Extract the (X, Y) coordinate from the center of the cell holding the provided text.  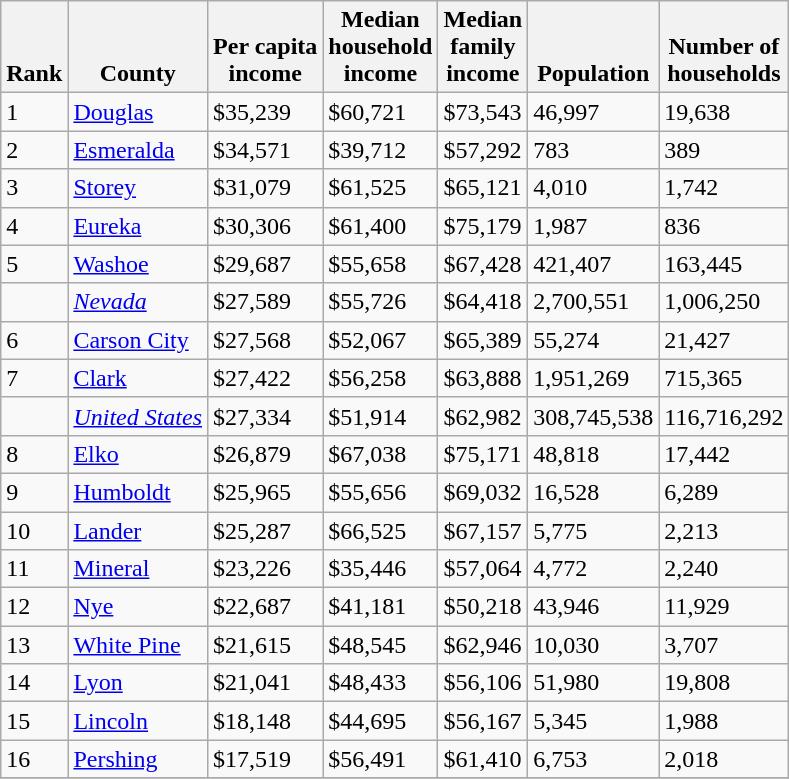
116,716,292 (724, 416)
Mineral (138, 569)
5,345 (594, 721)
$39,712 (380, 150)
$55,726 (380, 302)
$27,589 (266, 302)
783 (594, 150)
$55,658 (380, 264)
715,365 (724, 378)
2,213 (724, 531)
13 (34, 645)
Medianfamilyincome (483, 47)
$29,687 (266, 264)
$57,292 (483, 150)
55,274 (594, 340)
7 (34, 378)
$64,418 (483, 302)
Storey (138, 188)
Medianhouseholdincome (380, 47)
$21,041 (266, 683)
16 (34, 759)
$69,032 (483, 492)
Eureka (138, 226)
48,818 (594, 454)
United States (138, 416)
$48,545 (380, 645)
White Pine (138, 645)
10,030 (594, 645)
$21,615 (266, 645)
1 (34, 112)
3 (34, 188)
308,745,538 (594, 416)
Carson City (138, 340)
16,528 (594, 492)
Clark (138, 378)
Elko (138, 454)
$56,167 (483, 721)
$44,695 (380, 721)
6 (34, 340)
$25,287 (266, 531)
46,997 (594, 112)
15 (34, 721)
$26,879 (266, 454)
2,700,551 (594, 302)
$35,239 (266, 112)
$27,334 (266, 416)
5,775 (594, 531)
421,407 (594, 264)
County (138, 47)
6,753 (594, 759)
4,772 (594, 569)
11,929 (724, 607)
11 (34, 569)
$56,258 (380, 378)
$73,543 (483, 112)
19,808 (724, 683)
$22,687 (266, 607)
6,289 (724, 492)
$51,914 (380, 416)
836 (724, 226)
$41,181 (380, 607)
$50,218 (483, 607)
$25,965 (266, 492)
14 (34, 683)
$34,571 (266, 150)
$57,064 (483, 569)
$55,656 (380, 492)
1,951,269 (594, 378)
$75,179 (483, 226)
$62,982 (483, 416)
$65,389 (483, 340)
$63,888 (483, 378)
9 (34, 492)
1,988 (724, 721)
2,240 (724, 569)
8 (34, 454)
$61,525 (380, 188)
Esmeralda (138, 150)
19,638 (724, 112)
Humboldt (138, 492)
Rank (34, 47)
Douglas (138, 112)
$56,491 (380, 759)
$52,067 (380, 340)
$18,148 (266, 721)
$27,568 (266, 340)
$17,519 (266, 759)
$61,400 (380, 226)
4 (34, 226)
5 (34, 264)
163,445 (724, 264)
17,442 (724, 454)
12 (34, 607)
Number ofhouseholds (724, 47)
$62,946 (483, 645)
$66,525 (380, 531)
1,987 (594, 226)
4,010 (594, 188)
10 (34, 531)
Lander (138, 531)
$23,226 (266, 569)
3,707 (724, 645)
$48,433 (380, 683)
Washoe (138, 264)
1,006,250 (724, 302)
$75,171 (483, 454)
43,946 (594, 607)
Lyon (138, 683)
$56,106 (483, 683)
389 (724, 150)
2 (34, 150)
$27,422 (266, 378)
1,742 (724, 188)
2,018 (724, 759)
$67,038 (380, 454)
51,980 (594, 683)
$30,306 (266, 226)
Pershing (138, 759)
$35,446 (380, 569)
Nye (138, 607)
21,427 (724, 340)
Lincoln (138, 721)
$61,410 (483, 759)
$65,121 (483, 188)
Per capitaincome (266, 47)
$67,157 (483, 531)
$67,428 (483, 264)
$31,079 (266, 188)
$60,721 (380, 112)
Nevada (138, 302)
Population (594, 47)
